Identify which cell holds the provided text, then report its [x, y] central coordinate. 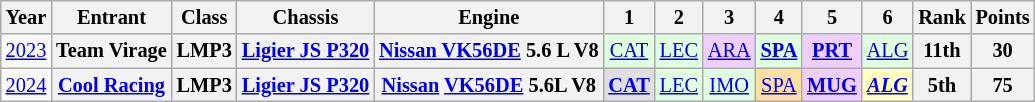
ARA [730, 51]
2024 [26, 85]
2023 [26, 51]
5th [942, 85]
75 [1003, 85]
6 [888, 17]
3 [730, 17]
Entrant [111, 17]
PRT [832, 51]
Chassis [306, 17]
Cool Racing [111, 85]
Nissan VK56DE 5.6L V8 [488, 85]
11th [942, 51]
4 [780, 17]
Class [204, 17]
Team Virage [111, 51]
30 [1003, 51]
5 [832, 17]
Nissan VK56DE 5.6 L V8 [488, 51]
Points [1003, 17]
MUG [832, 85]
Year [26, 17]
2 [679, 17]
Engine [488, 17]
Rank [942, 17]
IMO [730, 85]
1 [628, 17]
